Find where the given text appears and provide that cell's center as [X, Y] coordinate. 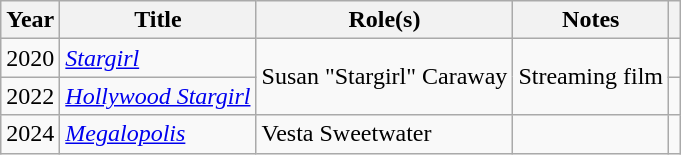
Hollywood Stargirl [158, 96]
2020 [30, 58]
Megalopolis [158, 134]
Year [30, 20]
Role(s) [384, 20]
2022 [30, 96]
Vesta Sweetwater [384, 134]
Notes [591, 20]
2024 [30, 134]
Susan "Stargirl" Caraway [384, 77]
Title [158, 20]
Stargirl [158, 58]
Streaming film [591, 77]
